Extract the (X, Y) coordinate from the center of the cell holding the provided text.  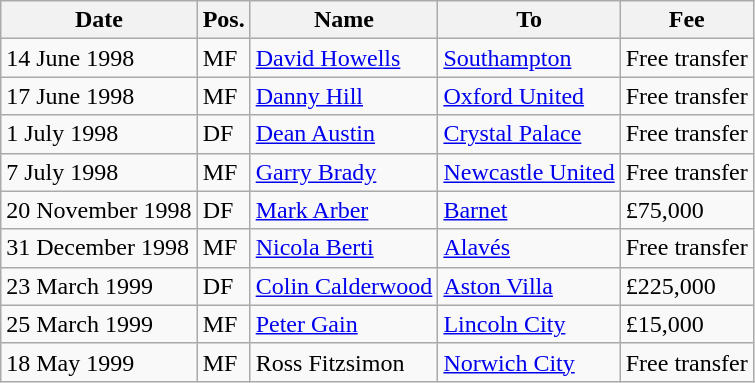
Alavés (529, 248)
Dean Austin (344, 134)
Peter Gain (344, 324)
1 July 1998 (99, 134)
23 March 1999 (99, 286)
£15,000 (686, 324)
To (529, 20)
£75,000 (686, 210)
Crystal Palace (529, 134)
Norwich City (529, 362)
17 June 1998 (99, 96)
18 May 1999 (99, 362)
Pos. (224, 20)
7 July 1998 (99, 172)
Newcastle United (529, 172)
Aston Villa (529, 286)
Danny Hill (344, 96)
Oxford United (529, 96)
Ross Fitzsimon (344, 362)
David Howells (344, 58)
Colin Calderwood (344, 286)
Fee (686, 20)
Southampton (529, 58)
Barnet (529, 210)
Mark Arber (344, 210)
Garry Brady (344, 172)
£225,000 (686, 286)
31 December 1998 (99, 248)
25 March 1999 (99, 324)
Name (344, 20)
Nicola Berti (344, 248)
20 November 1998 (99, 210)
Date (99, 20)
14 June 1998 (99, 58)
Lincoln City (529, 324)
